Detect which cell encompasses the target text, then output its [X, Y] center coordinate. 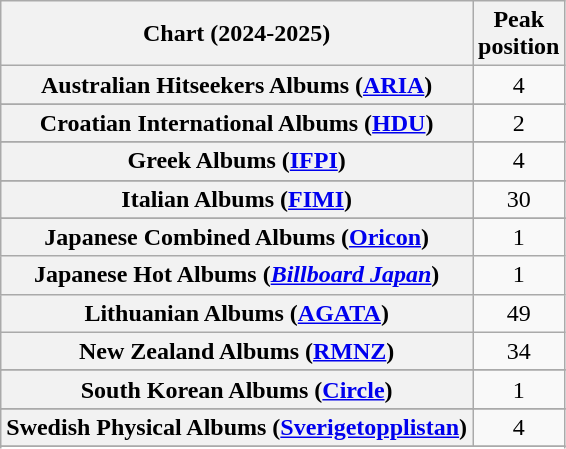
Swedish Physical Albums (Sverigetopplistan) [237, 427]
Chart (2024-2025) [237, 34]
2 [519, 123]
Croatian International Albums (HDU) [237, 123]
34 [519, 351]
Japanese Hot Albums (Billboard Japan) [237, 275]
Lithuanian Albums (AGATA) [237, 313]
Australian Hitseekers Albums (ARIA) [237, 85]
49 [519, 313]
South Korean Albums (Circle) [237, 389]
Greek Albums (IFPI) [237, 161]
Japanese Combined Albums (Oricon) [237, 237]
Italian Albums (FIMI) [237, 199]
New Zealand Albums (RMNZ) [237, 351]
Peakposition [519, 34]
30 [519, 199]
